Find where the given text appears and provide that cell's center as [x, y] coordinate. 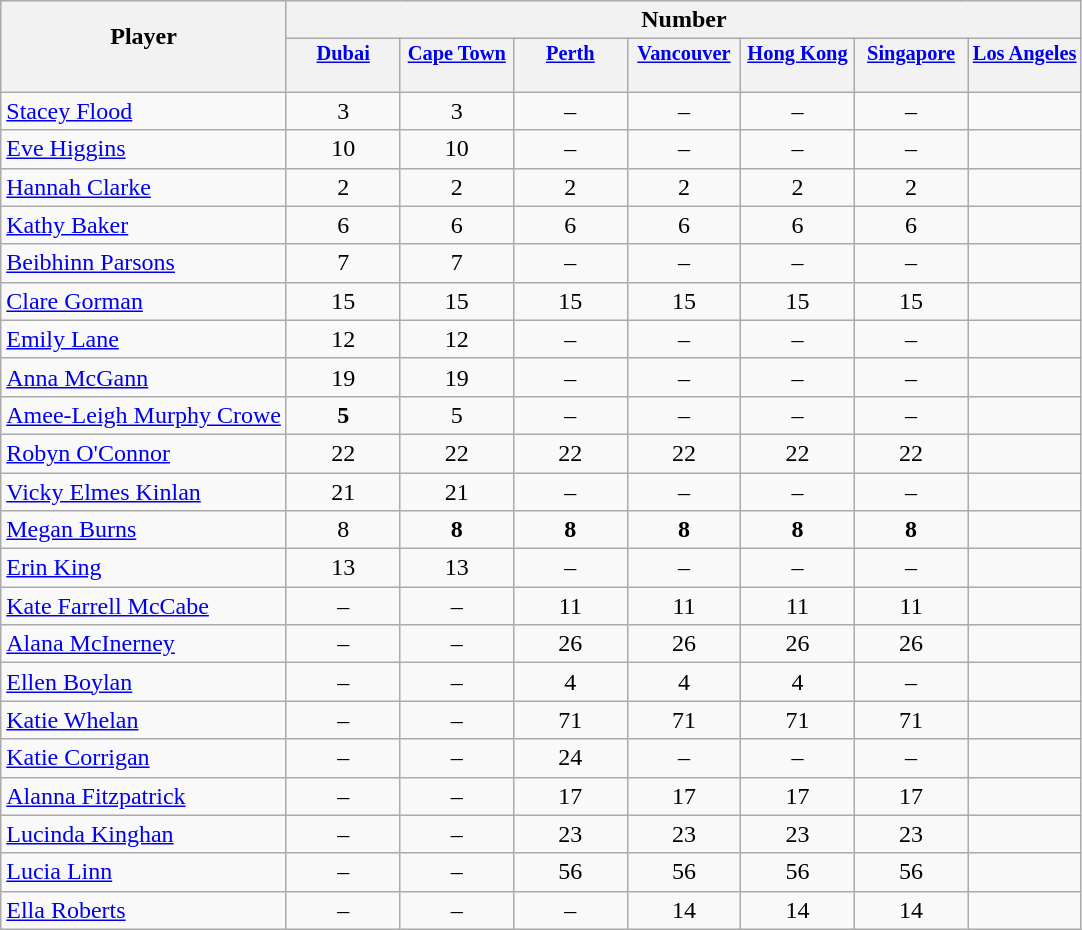
Hannah Clarke [144, 187]
Ella Roberts [144, 910]
Clare Gorman [144, 301]
Vancouver [684, 54]
Player [144, 36]
Perth [571, 54]
Kathy Baker [144, 225]
Beibhinn Parsons [144, 263]
Singapore [911, 54]
Emily Lane [144, 339]
Erin King [144, 568]
Katie Whelan [144, 720]
Alana McInerney [144, 644]
Ellen Boylan [144, 682]
Anna McGann [144, 377]
Eve Higgins [144, 149]
Katie Corrigan [144, 758]
Alanna Fitzpatrick [144, 796]
Lucinda Kinghan [144, 834]
Hong Kong [798, 54]
Lucia Linn [144, 872]
Number [684, 20]
Amee-Leigh Murphy Crowe [144, 415]
24 [571, 758]
Dubai [343, 54]
Vicky Elmes Kinlan [144, 491]
Stacey Flood [144, 111]
Robyn O'Connor [144, 453]
Los Angeles [1025, 54]
Megan Burns [144, 530]
Kate Farrell McCabe [144, 606]
Cape Town [457, 54]
